Extract the (X, Y) coordinate from the center of the cell holding the provided text.  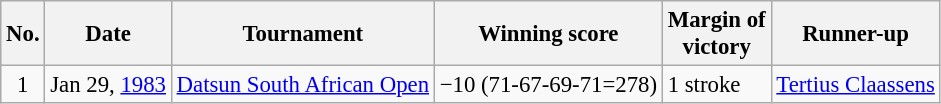
Tertius Claassens (856, 85)
Datsun South African Open (302, 85)
No. (23, 34)
Tournament (302, 34)
1 (23, 85)
Margin ofvictory (716, 34)
1 stroke (716, 85)
Runner-up (856, 34)
Jan 29, 1983 (108, 85)
−10 (71-67-69-71=278) (548, 85)
Date (108, 34)
Winning score (548, 34)
